Pinpoint the cell where the given text exists, returning its (X, Y) midpoint coordinate. 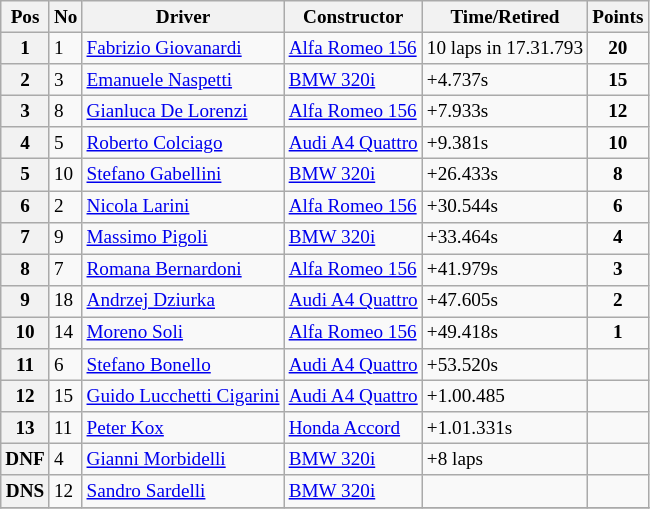
Honda Accord (353, 428)
Moreno Soli (183, 333)
Stefano Gabellini (183, 175)
Points (618, 17)
+33.464s (504, 238)
+7.933s (504, 111)
Emanuele Naspetti (183, 80)
Nicola Larini (183, 206)
Driver (183, 17)
+1.01.331s (504, 428)
No (66, 17)
Peter Kox (183, 428)
+9.381s (504, 143)
Guido Lucchetti Cigarini (183, 396)
Massimo Pigoli (183, 238)
+8 laps (504, 460)
Andrzej Dziurka (183, 301)
+26.433s (504, 175)
Gianni Morbidelli (183, 460)
+47.605s (504, 301)
13 (26, 428)
+30.544s (504, 206)
+53.520s (504, 365)
Sandro Sardelli (183, 491)
Gianluca De Lorenzi (183, 111)
+1.00.485 (504, 396)
DNS (26, 491)
Pos (26, 17)
18 (66, 301)
Roberto Colciago (183, 143)
Time/Retired (504, 17)
+4.737s (504, 80)
Fabrizio Giovanardi (183, 48)
+49.418s (504, 333)
Romana Bernardoni (183, 270)
Stefano Bonello (183, 365)
10 laps in 17.31.793 (504, 48)
20 (618, 48)
+41.979s (504, 270)
Constructor (353, 17)
14 (66, 333)
DNF (26, 460)
